Determine the (x, y) coordinate at the center of the cell enclosing the given text.  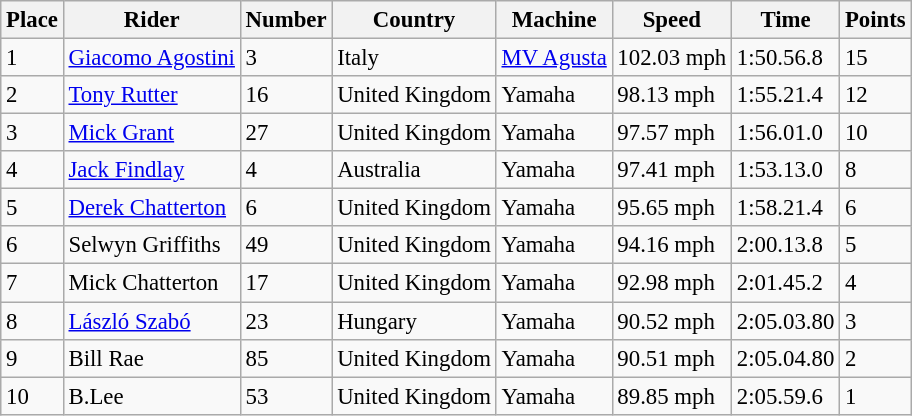
Australia (414, 170)
90.52 mph (672, 321)
Jack Findlay (152, 170)
97.41 mph (672, 170)
53 (286, 396)
Country (414, 20)
2:01.45.2 (786, 283)
Bill Rae (152, 358)
94.16 mph (672, 245)
Place (32, 20)
1:55.21.4 (786, 95)
Number (286, 20)
27 (286, 133)
1:50.56.8 (786, 58)
MV Agusta (554, 58)
Italy (414, 58)
16 (286, 95)
Speed (672, 20)
97.57 mph (672, 133)
2:05.59.6 (786, 396)
Points (876, 20)
89.85 mph (672, 396)
9 (32, 358)
17 (286, 283)
85 (286, 358)
95.65 mph (672, 208)
B.Lee (152, 396)
1:58.21.4 (786, 208)
Tony Rutter (152, 95)
Time (786, 20)
László Szabó (152, 321)
15 (876, 58)
Derek Chatterton (152, 208)
102.03 mph (672, 58)
Hungary (414, 321)
90.51 mph (672, 358)
49 (286, 245)
92.98 mph (672, 283)
Mick Chatterton (152, 283)
2:05.04.80 (786, 358)
23 (286, 321)
Giacomo Agostini (152, 58)
Mick Grant (152, 133)
98.13 mph (672, 95)
1:53.13.0 (786, 170)
1:56.01.0 (786, 133)
2:00.13.8 (786, 245)
7 (32, 283)
Machine (554, 20)
Selwyn Griffiths (152, 245)
12 (876, 95)
2:05.03.80 (786, 321)
Rider (152, 20)
